Identify which cell holds the provided text, then report its [X, Y] central coordinate. 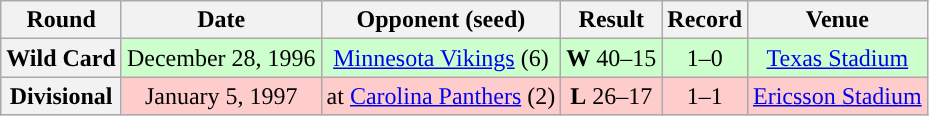
L 26–17 [612, 96]
Divisional [62, 96]
1–1 [705, 96]
1–0 [705, 58]
January 5, 1997 [221, 96]
Opponent (seed) [441, 20]
December 28, 1996 [221, 58]
Date [221, 20]
Wild Card [62, 58]
Texas Stadium [838, 58]
at Carolina Panthers (2) [441, 96]
Ericsson Stadium [838, 96]
Venue [838, 20]
W 40–15 [612, 58]
Minnesota Vikings (6) [441, 58]
Result [612, 20]
Round [62, 20]
Record [705, 20]
